From the cell containing the given text, extract its center point as (X, Y) coordinate. 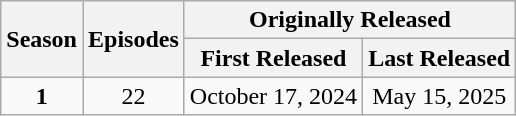
Originally Released (350, 20)
October 17, 2024 (273, 96)
Season (42, 39)
May 15, 2025 (440, 96)
Episodes (133, 39)
Last Released (440, 58)
First Released (273, 58)
1 (42, 96)
22 (133, 96)
